Return the [x, y] coordinate for the center point of the cell that contains the specified text.  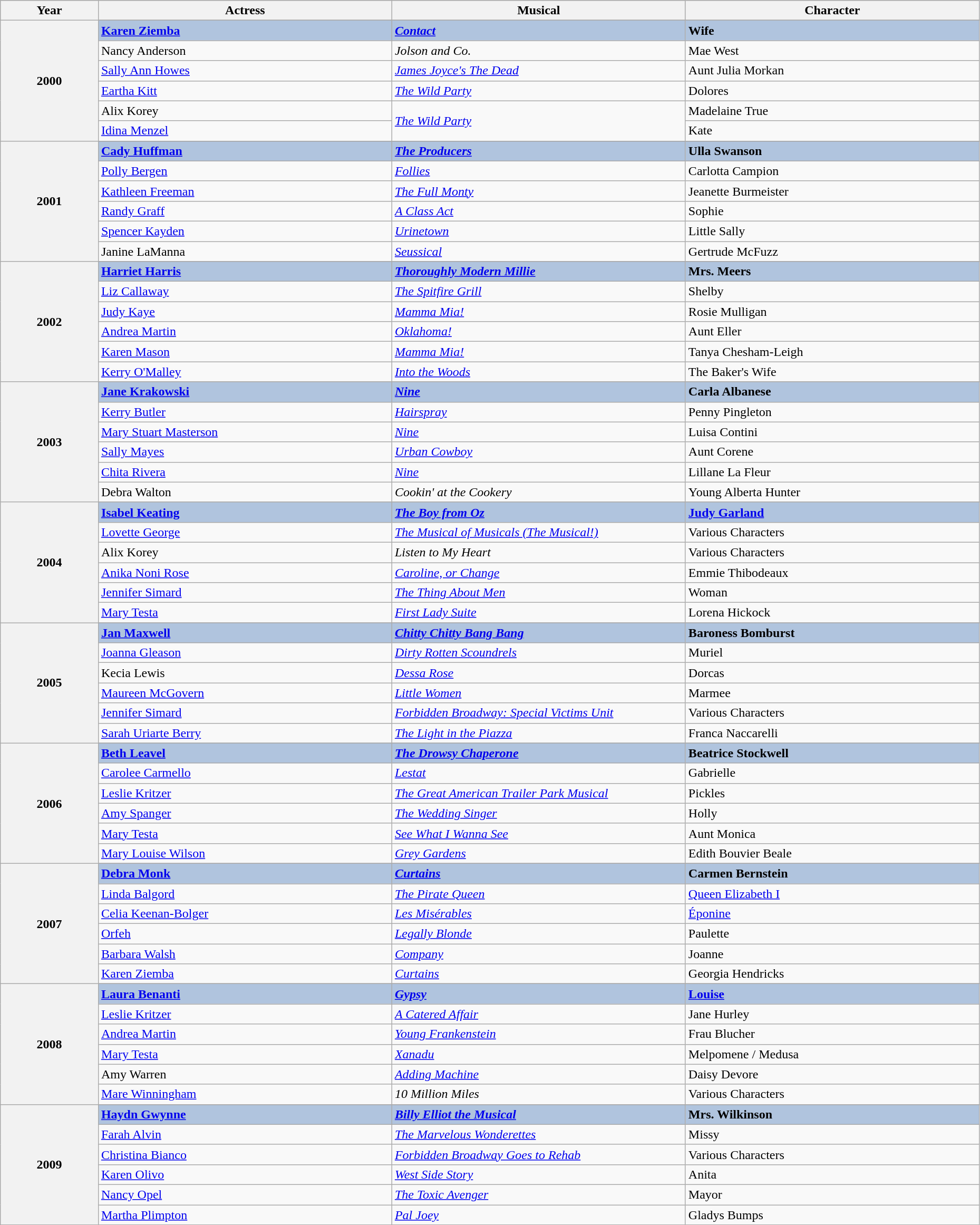
Marmee [832, 693]
Anika Noni Rose [245, 572]
Orfeh [245, 934]
Emmie Thibodeaux [832, 572]
Tanya Chesham-Leigh [832, 352]
Sarah Uriarte Berry [245, 733]
Kathleen Freeman [245, 191]
Mary Louise Wilson [245, 853]
Young Alberta Hunter [832, 492]
Dirty Rotten Scoundrels [539, 653]
Paulette [832, 934]
Maureen McGovern [245, 693]
Gypsy [539, 994]
Celia Keenan-Bolger [245, 914]
Muriel [832, 653]
2000 [50, 81]
Janine LaManna [245, 252]
Woman [832, 593]
Mrs. Wilkinson [832, 1114]
Polly Bergen [245, 171]
Adding Machine [539, 1074]
Queen Elizabeth I [832, 894]
Forbidden Broadway: Special Victims Unit [539, 713]
Forbidden Broadway Goes to Rehab [539, 1154]
The Full Monty [539, 191]
Billy Elliot the Musical [539, 1114]
West Side Story [539, 1174]
Oklahoma! [539, 332]
Isabel Keating [245, 512]
Randy Graff [245, 211]
Jan Maxwell [245, 633]
Year [50, 11]
Nancy Anderson [245, 51]
Company [539, 954]
Sophie [832, 211]
The Thing About Men [539, 593]
Mae West [832, 51]
Harriet Harris [245, 272]
Jeanette Burmeister [832, 191]
Ulla Swanson [832, 151]
Cookin' at the Cookery [539, 492]
Shelby [832, 292]
Pal Joey [539, 1214]
Aunt Eller [832, 332]
Debra Monk [245, 873]
Eartha Kitt [245, 91]
Chita Rivera [245, 472]
Missy [832, 1134]
The Marvelous Wonderettes [539, 1134]
Liz Callaway [245, 292]
Haydn Gwynne [245, 1114]
James Joyce's The Dead [539, 71]
Cady Huffman [245, 151]
Jane Hurley [832, 1014]
The Wedding Singer [539, 813]
Gladys Bumps [832, 1214]
Kerry O'Malley [245, 372]
2007 [50, 923]
Anita [832, 1174]
Georgia Hendricks [832, 974]
Beatrice Stockwell [832, 753]
Chitty Chitty Bang Bang [539, 633]
Dessa Rose [539, 673]
Kerry Butler [245, 412]
Seussical [539, 252]
A Catered Affair [539, 1014]
Mayor [832, 1194]
Kecia Lewis [245, 673]
Daisy Devore [832, 1074]
Carmen Bernstein [832, 873]
Urinetown [539, 231]
Jane Krakowski [245, 392]
Urban Cowboy [539, 452]
Idina Menzel [245, 131]
Wife [832, 31]
Contact [539, 31]
Aunt Corene [832, 452]
First Lady Suite [539, 613]
Debra Walton [245, 492]
Judy Kaye [245, 312]
The Great American Trailer Park Musical [539, 793]
Carla Albanese [832, 392]
Mare Winningham [245, 1094]
A Class Act [539, 211]
Actress [245, 11]
10 Million Miles [539, 1094]
Dorcas [832, 673]
Karen Olivo [245, 1174]
2003 [50, 442]
2009 [50, 1164]
2008 [50, 1044]
Les Misérables [539, 914]
2002 [50, 322]
2005 [50, 683]
Lillane La Fleur [832, 472]
Jolson and Co. [539, 51]
Sally Mayes [245, 452]
2001 [50, 201]
Thoroughly Modern Millie [539, 272]
Character [832, 11]
Martha Plimpton [245, 1214]
Judy Garland [832, 512]
Laura Benanti [245, 994]
Listen to My Heart [539, 552]
Aunt Monica [832, 833]
The Producers [539, 151]
Amy Spanger [245, 813]
The Pirate Queen [539, 894]
Penny Pingleton [832, 412]
The Boy from Oz [539, 512]
Joanna Gleason [245, 653]
Farah Alvin [245, 1134]
2006 [50, 803]
Gertrude McFuzz [832, 252]
Spencer Kayden [245, 231]
Gabrielle [832, 773]
Kate [832, 131]
Holly [832, 813]
Mrs. Meers [832, 272]
Frau Blucher [832, 1034]
See What I Wanna See [539, 833]
Christina Bianco [245, 1154]
Franca Naccarelli [832, 733]
2004 [50, 562]
Follies [539, 171]
Nancy Opel [245, 1194]
Edith Bouvier Beale [832, 853]
Dolores [832, 91]
Luisa Contini [832, 432]
Young Frankenstein [539, 1034]
Barbara Walsh [245, 954]
Lorena Hickock [832, 613]
Joanne [832, 954]
Lovette George [245, 532]
The Light in the Piazza [539, 733]
Pickles [832, 793]
Amy Warren [245, 1074]
Caroline, or Change [539, 572]
Xanadu [539, 1054]
Baroness Bomburst [832, 633]
Little Women [539, 693]
Melpomene / Medusa [832, 1054]
Linda Balgord [245, 894]
The Baker's Wife [832, 372]
Rosie Mulligan [832, 312]
Éponine [832, 914]
Lestat [539, 773]
The Drowsy Chaperone [539, 753]
Little Sally [832, 231]
Beth Leavel [245, 753]
Carlotta Campion [832, 171]
Into the Woods [539, 372]
Louise [832, 994]
Madelaine True [832, 111]
Hairspray [539, 412]
Grey Gardens [539, 853]
The Spitfire Grill [539, 292]
The Toxic Avenger [539, 1194]
Musical [539, 11]
Carolee Carmello [245, 773]
Legally Blonde [539, 934]
Karen Mason [245, 352]
Aunt Julia Morkan [832, 71]
Sally Ann Howes [245, 71]
Mary Stuart Masterson [245, 432]
The Musical of Musicals (The Musical!) [539, 532]
